For the text-containing cell, return its midpoint in [x, y] coordinate format. 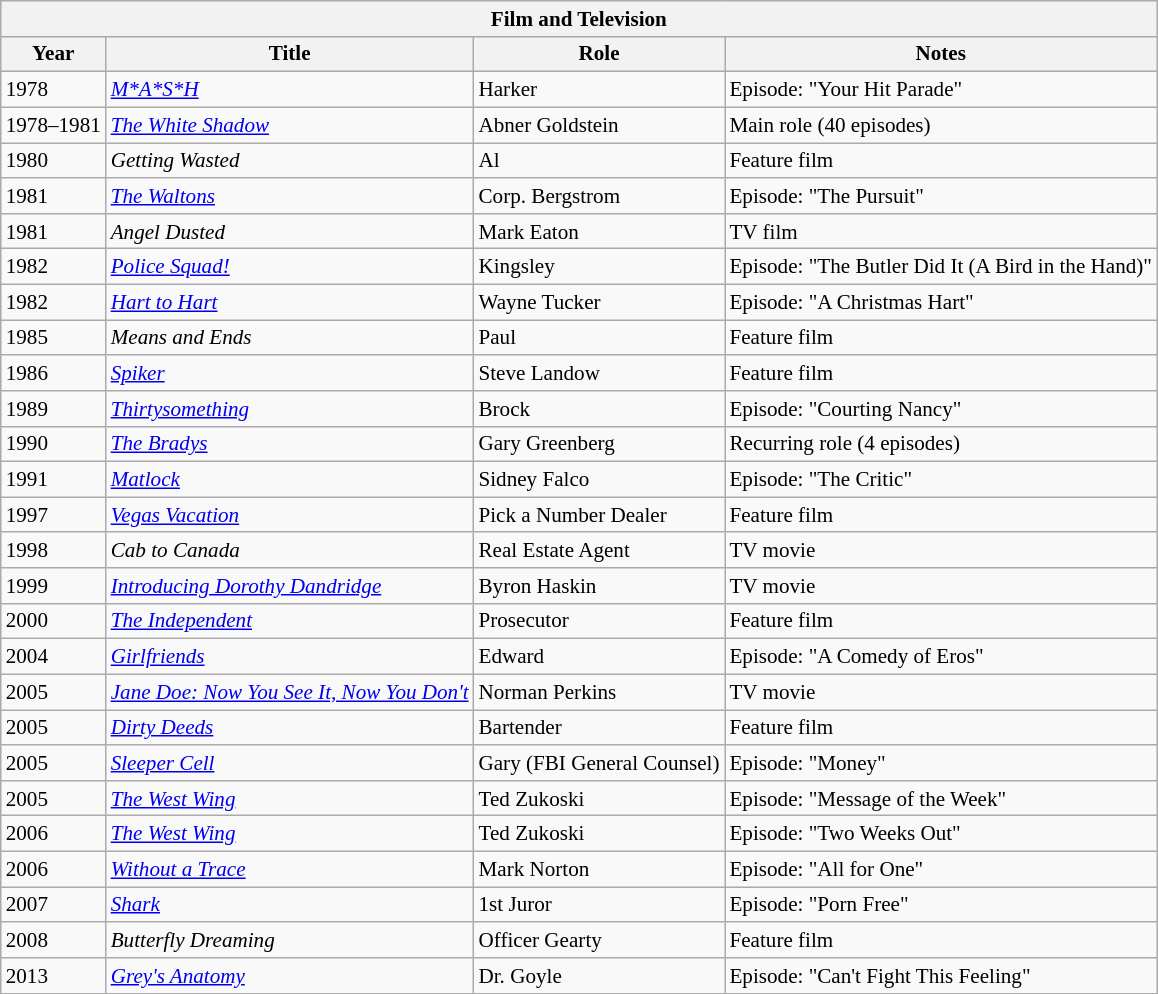
Episode: "The Butler Did It (A Bird in the Hand)" [940, 266]
Butterfly Dreaming [290, 940]
Matlock [290, 480]
Without a Trace [290, 868]
Edward [600, 656]
Role [600, 54]
Episode: "Your Hit Parade" [940, 90]
Title [290, 54]
1997 [54, 514]
2008 [54, 940]
1998 [54, 550]
Al [600, 160]
Real Estate Agent [600, 550]
Steve Landow [600, 372]
1978 [54, 90]
Year [54, 54]
Episode: "A Christmas Hart" [940, 302]
Episode: "The Pursuit" [940, 196]
Girlfriends [290, 656]
Angel Dusted [290, 230]
1978–1981 [54, 124]
The Independent [290, 620]
1989 [54, 408]
Episode: "Message of the Week" [940, 798]
Cab to Canada [290, 550]
1999 [54, 586]
Main role (40 episodes) [940, 124]
1985 [54, 338]
M*A*S*H [290, 90]
2000 [54, 620]
Episode: "Money" [940, 762]
Spiker [290, 372]
Episode: "Two Weeks Out" [940, 834]
Notes [940, 54]
2013 [54, 976]
Byron Haskin [600, 586]
Episode: "The Critic" [940, 480]
Grey's Anatomy [290, 976]
Harker [600, 90]
Sidney Falco [600, 480]
1980 [54, 160]
TV film [940, 230]
Bartender [600, 728]
Wayne Tucker [600, 302]
Police Squad! [290, 266]
1991 [54, 480]
2004 [54, 656]
Hart to Hart [290, 302]
Sleeper Cell [290, 762]
Gary (FBI General Counsel) [600, 762]
Dirty Deeds [290, 728]
Gary Greenberg [600, 444]
Getting Wasted [290, 160]
Jane Doe: Now You See It, Now You Don't [290, 692]
Abner Goldstein [600, 124]
Recurring role (4 episodes) [940, 444]
Thirtysomething [290, 408]
Officer Gearty [600, 940]
Kingsley [600, 266]
Dr. Goyle [600, 976]
Episode: "Courting Nancy" [940, 408]
Episode: "Porn Free" [940, 904]
Episode: "Can't Fight This Feeling" [940, 976]
Paul [600, 338]
Brock [600, 408]
Means and Ends [290, 338]
The White Shadow [290, 124]
Pick a Number Dealer [600, 514]
Film and Television [579, 18]
Episode: "A Comedy of Eros" [940, 656]
Prosecutor [600, 620]
Introducing Dorothy Dandridge [290, 586]
2007 [54, 904]
Episode: "All for One" [940, 868]
Mark Norton [600, 868]
1st Juror [600, 904]
1986 [54, 372]
Vegas Vacation [290, 514]
Corp. Bergstrom [600, 196]
Norman Perkins [600, 692]
Shark [290, 904]
The Bradys [290, 444]
Mark Eaton [600, 230]
The Waltons [290, 196]
1990 [54, 444]
